Return [x, y] of the center of cell containing provided text 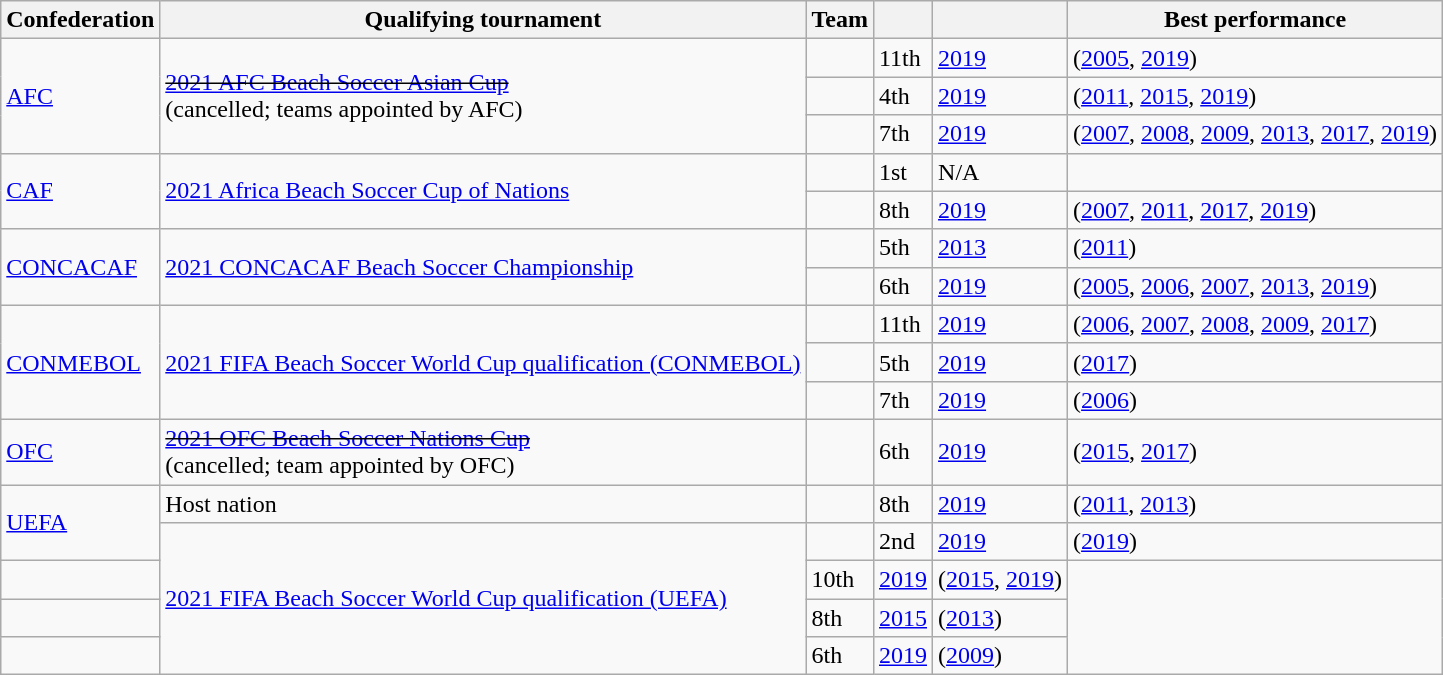
2021 Africa Beach Soccer Cup of Nations [483, 191]
Qualifying tournament [483, 20]
Team [840, 20]
(2015, 2017) [1256, 452]
(2007, 2011, 2017, 2019) [1256, 210]
2013 [1000, 248]
(2017) [1256, 362]
CONCACAF [80, 267]
UEFA [80, 522]
(2015, 2019) [1000, 580]
(2013) [1000, 618]
(2006, 2007, 2008, 2009, 2017) [1256, 324]
CAF [80, 191]
(2011, 2015, 2019) [1256, 96]
(2006) [1256, 400]
(2011, 2013) [1256, 503]
2021 FIFA Beach Soccer World Cup qualification (CONMEBOL) [483, 362]
Best performance [1256, 20]
2015 [902, 618]
CONMEBOL [80, 362]
AFC [80, 96]
2021 AFC Beach Soccer Asian Cup(cancelled; teams appointed by AFC) [483, 96]
10th [840, 580]
(2007, 2008, 2009, 2013, 2017, 2019) [1256, 134]
2nd [902, 542]
2021 CONCACAF Beach Soccer Championship [483, 267]
Host nation [483, 503]
(2005, 2006, 2007, 2013, 2019) [1256, 286]
2021 OFC Beach Soccer Nations Cup(cancelled; team appointed by OFC) [483, 452]
1st [902, 172]
Confederation [80, 20]
N/A [1000, 172]
(2005, 2019) [1256, 58]
4th [902, 96]
(2009) [1000, 656]
OFC [80, 452]
(2019) [1256, 542]
2021 FIFA Beach Soccer World Cup qualification (UEFA) [483, 599]
(2011) [1256, 248]
